Return [x, y] of the center of cell containing provided text 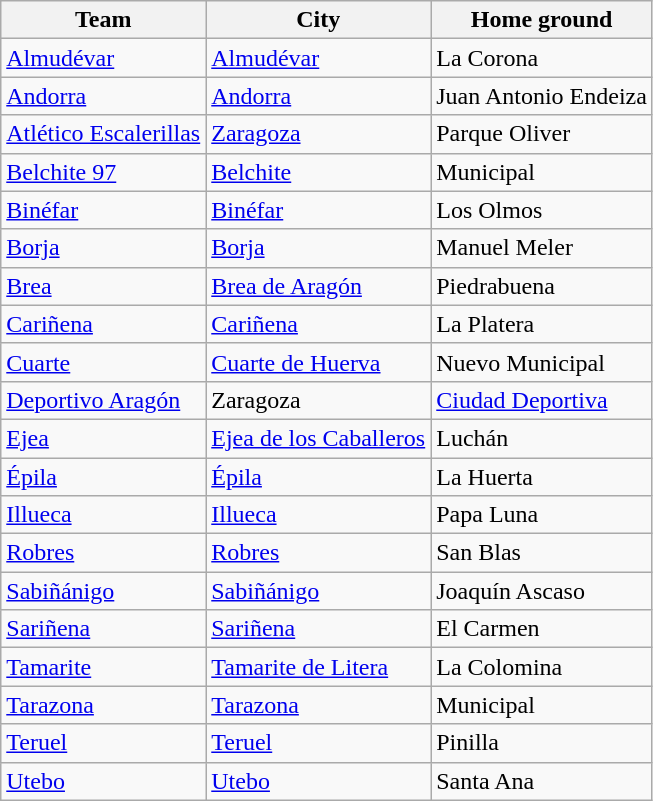
Tamarite de Litera [318, 667]
Cuarte [104, 362]
Luchán [542, 438]
Papa Luna [542, 515]
Parque Oliver [542, 134]
Nuevo Municipal [542, 362]
El Carmen [542, 629]
Home ground [542, 20]
Joaquín Ascaso [542, 591]
Ejea [104, 438]
San Blas [542, 553]
La Colomina [542, 667]
Ciudad Deportiva [542, 400]
Tamarite [104, 667]
Ejea de los Caballeros [318, 438]
Cuarte de Huerva [318, 362]
Deportivo Aragón [104, 400]
Brea de Aragón [318, 286]
La Corona [542, 58]
Los Olmos [542, 210]
Brea [104, 286]
Santa Ana [542, 781]
Belchite [318, 172]
Manuel Meler [542, 248]
Atlético Escalerillas [104, 134]
Pinilla [542, 743]
Team [104, 20]
La Huerta [542, 477]
Belchite 97 [104, 172]
Juan Antonio Endeiza [542, 96]
La Platera [542, 324]
City [318, 20]
Piedrabuena [542, 286]
